Provide the (x, y) coordinate of the cell's center where the given text is located.  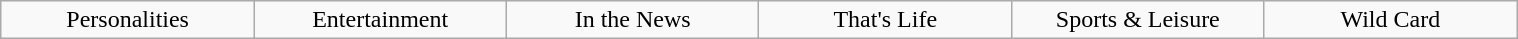
Wild Card (1390, 20)
In the News (632, 20)
That's Life (886, 20)
Entertainment (380, 20)
Sports & Leisure (1138, 20)
Personalities (128, 20)
